Search for the cell housing the specified text and yield its [x, y] center coordinate. 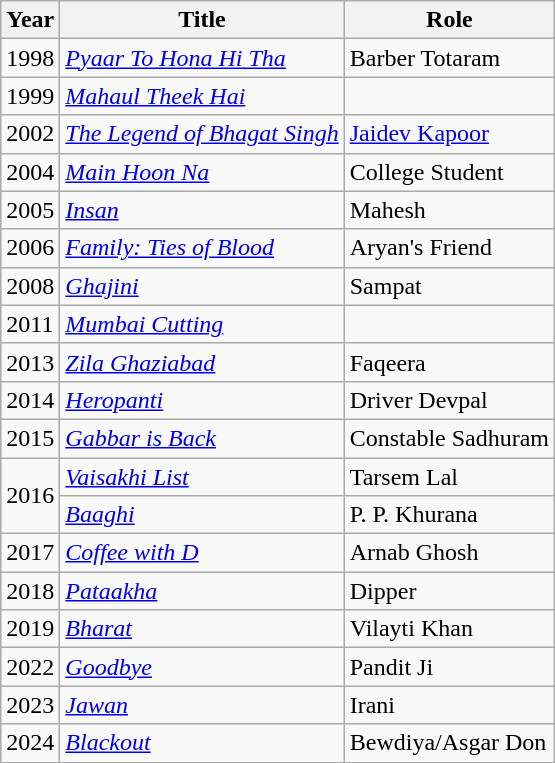
2011 [30, 324]
P. P. Khurana [449, 515]
Ghajini [202, 286]
2014 [30, 400]
2017 [30, 553]
Pandit Ji [449, 667]
1999 [30, 96]
2016 [30, 496]
2019 [30, 629]
2002 [30, 134]
Year [30, 20]
Sampat [449, 286]
Jaidev Kapoor [449, 134]
Faqeera [449, 362]
2018 [30, 591]
Pyaar To Hona Hi Tha [202, 58]
Baaghi [202, 515]
2024 [30, 743]
Barber Totaram [449, 58]
Heropanti [202, 400]
Vaisakhi List [202, 477]
2008 [30, 286]
Bewdiya/Asgar Don [449, 743]
Gabbar is Back [202, 438]
Mahesh [449, 210]
Vilayti Khan [449, 629]
College Student [449, 172]
Constable Sadhuram [449, 438]
The Legend of Bhagat Singh [202, 134]
2013 [30, 362]
Mumbai Cutting [202, 324]
Dipper [449, 591]
Mahaul Theek Hai [202, 96]
Insan [202, 210]
2005 [30, 210]
2023 [30, 705]
Goodbye [202, 667]
Tarsem Lal [449, 477]
Blackout [202, 743]
Coffee with D [202, 553]
Aryan's Friend [449, 248]
Pataakha [202, 591]
Bharat [202, 629]
2006 [30, 248]
1998 [30, 58]
Irani [449, 705]
2015 [30, 438]
Family: Ties of Blood [202, 248]
2022 [30, 667]
Title [202, 20]
Arnab Ghosh [449, 553]
Zila Ghaziabad [202, 362]
2004 [30, 172]
Jawan [202, 705]
Driver Devpal [449, 400]
Role [449, 20]
Main Hoon Na [202, 172]
